Detect which cell encompasses the target text, then output its [x, y] center coordinate. 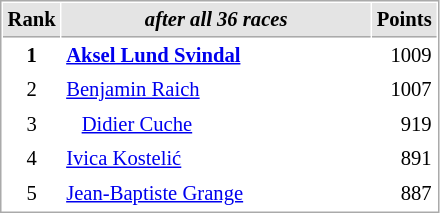
891 [404, 158]
Benjamin Raich [216, 90]
Jean-Baptiste Grange [216, 194]
887 [404, 194]
4 [32, 158]
2 [32, 90]
3 [32, 124]
Didier Cuche [216, 124]
Rank [32, 20]
1 [32, 56]
Aksel Lund Svindal [216, 56]
1009 [404, 56]
after all 36 races [216, 20]
919 [404, 124]
1007 [404, 90]
Ivica Kostelić [216, 158]
Points [404, 20]
5 [32, 194]
